For the text-containing cell, return its midpoint in (x, y) coordinate format. 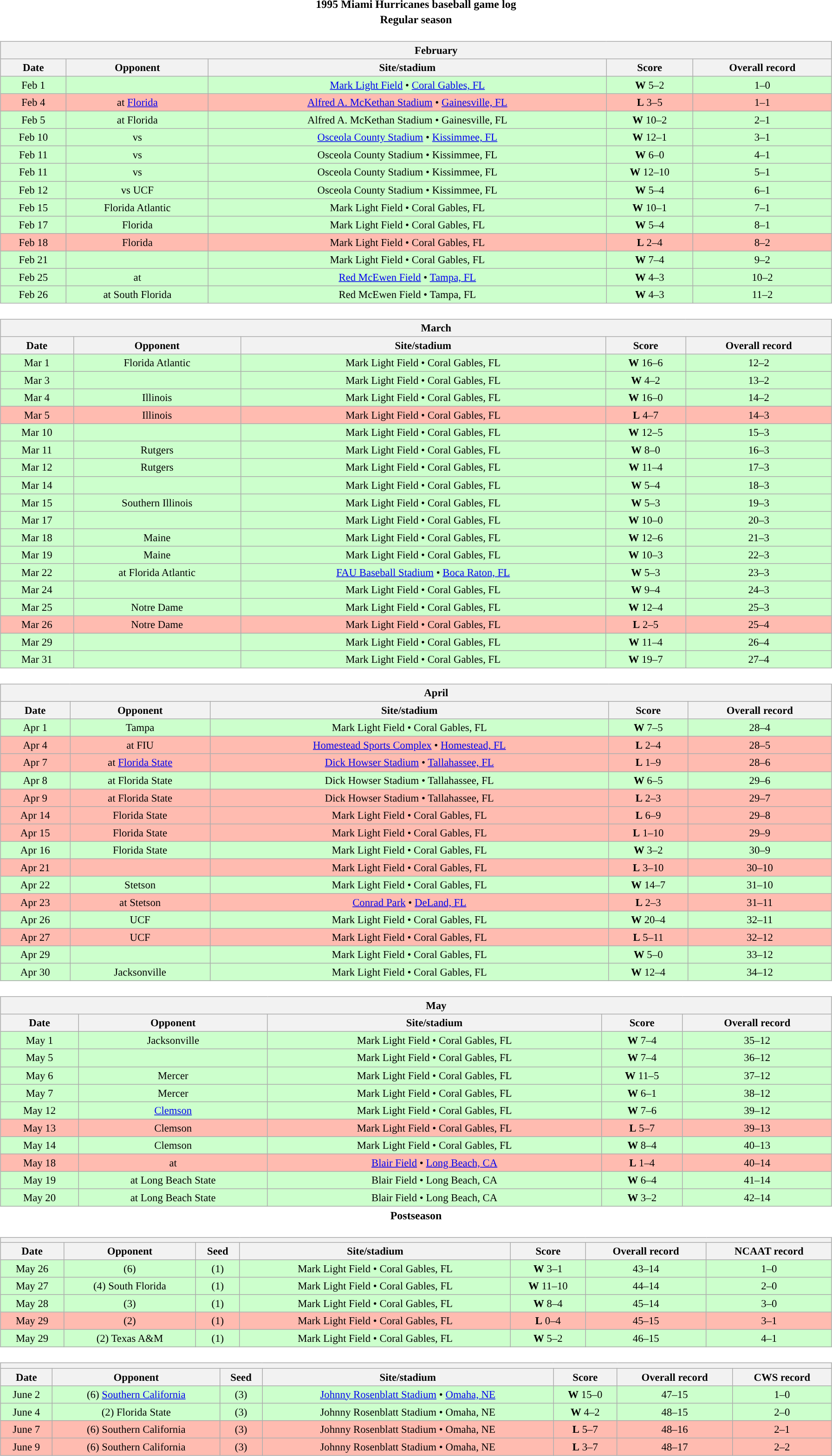
Feb 18 (33, 242)
14–2 (759, 398)
3–0 (769, 1304)
29–8 (760, 815)
W 10–3 (645, 555)
24–3 (759, 590)
19–3 (759, 503)
(2) Texas A&M (130, 1339)
W 5–0 (648, 955)
17–3 (759, 467)
Mar 19 (37, 555)
32–12 (760, 937)
W 10–2 (650, 120)
15–3 (759, 433)
18–3 (759, 485)
Apr 27 (35, 937)
5–1 (762, 172)
32–11 (760, 920)
Mar 1 (37, 363)
W 7–6 (642, 1110)
Apr 22 (35, 885)
W 10–0 (645, 520)
Feb 4 (33, 103)
Apr 16 (35, 850)
W 6–0 (650, 155)
34–12 (760, 972)
W 12–1 (650, 137)
Apr 14 (35, 815)
W 6–4 (642, 1180)
41–14 (757, 1180)
38–12 (757, 1093)
W 19–7 (645, 660)
37–12 (757, 1075)
Mar 10 (37, 433)
Feb 10 (33, 137)
Apr 15 (35, 833)
May 26 (32, 1268)
7–1 (762, 207)
February (416, 50)
L 3–10 (648, 867)
Apr 1 (35, 728)
20–3 (759, 520)
W 12–6 (645, 537)
W 12–10 (650, 172)
at South Florida (137, 295)
Southern Illinois (157, 503)
L 5–11 (648, 937)
June 2 (26, 1394)
W 10–1 (650, 207)
8–2 (762, 242)
48–17 (675, 1447)
Feb 15 (33, 207)
W 11–10 (548, 1286)
(4) South Florida (130, 1286)
W 14–7 (648, 885)
31–11 (760, 902)
W 16–6 (645, 363)
Tampa (140, 728)
W 9–4 (645, 590)
May 19 (40, 1180)
W 12–5 (645, 433)
Mar 11 (37, 450)
Mar 12 (37, 467)
11–2 (762, 295)
L 0–4 (548, 1321)
30–10 (760, 867)
May 7 (40, 1093)
13–2 (759, 380)
36–12 (757, 1058)
28–4 (760, 728)
April (416, 693)
Feb 1 (33, 85)
at Florida Atlantic (157, 572)
May 6 (40, 1075)
FAU Baseball Stadium • Boca Raton, FL (423, 572)
40–13 (757, 1145)
29–9 (760, 833)
43–14 (646, 1268)
21–3 (759, 537)
27–4 (759, 660)
L 3–5 (650, 103)
22–3 (759, 555)
Mar 25 (37, 607)
(6) (130, 1268)
8–1 (762, 225)
May (416, 1006)
39–12 (757, 1110)
L 2–5 (645, 625)
Mar 29 (37, 642)
June 7 (26, 1429)
W 11–5 (642, 1075)
May 12 (40, 1110)
26–4 (759, 642)
16–3 (759, 450)
Apr 21 (35, 867)
Stetson (140, 885)
L 1–4 (642, 1163)
29–6 (760, 780)
May 1 (40, 1041)
42–14 (757, 1197)
Apr 8 (35, 780)
May 14 (40, 1145)
Feb 25 (33, 277)
45–14 (646, 1304)
March (416, 328)
Mar 22 (37, 572)
W 7–5 (648, 728)
Feb 26 (33, 295)
W 6–5 (648, 780)
L 1–9 (648, 763)
W 3–1 (548, 1268)
9–2 (762, 259)
28–5 (760, 745)
10–2 (762, 277)
at Stetson (140, 902)
CWS record (782, 1377)
June 9 (26, 1447)
48–16 (675, 1429)
23–3 (759, 572)
L 1–10 (648, 833)
Feb 17 (33, 225)
May 13 (40, 1128)
Apr 30 (35, 972)
47–15 (675, 1394)
Mar 15 (37, 503)
25–4 (759, 625)
Mar 17 (37, 520)
Apr 29 (35, 955)
Mar 26 (37, 625)
NCAAT record (769, 1251)
Feb 21 (33, 259)
vs UCF (137, 190)
W 6–1 (642, 1093)
39–13 (757, 1128)
Apr 26 (35, 920)
Mar 18 (37, 537)
W 8–0 (645, 450)
Mar 14 (37, 485)
33–12 (760, 955)
May 5 (40, 1058)
44–14 (646, 1286)
29–7 (760, 798)
May 27 (32, 1286)
Apr 4 (35, 745)
Mar 3 (37, 380)
Mar 5 (37, 415)
40–14 (757, 1163)
May 18 (40, 1163)
14–3 (759, 415)
(2) Florida State (136, 1412)
Homestead Sports Complex • Homestead, FL (409, 745)
12–2 (759, 363)
Conrad Park • DeLand, FL (409, 902)
1–1 (762, 103)
L 6–9 (648, 815)
June 4 (26, 1412)
28–6 (760, 763)
2–2 (782, 1447)
Mar 31 (37, 660)
45–15 (646, 1321)
W 15–0 (585, 1394)
W 20–4 (648, 920)
35–12 (757, 1041)
Apr 23 (35, 902)
Apr 9 (35, 798)
L 3–7 (585, 1447)
30–9 (760, 850)
May 28 (32, 1304)
48–15 (675, 1412)
31–10 (760, 885)
W 16–0 (645, 398)
6–1 (762, 190)
May 20 (40, 1197)
Mar 24 (37, 590)
46–15 (646, 1339)
Feb 5 (33, 120)
Feb 12 (33, 190)
L 4–7 (645, 415)
Mar 4 (37, 398)
25–3 (759, 607)
Apr 7 (35, 763)
at FIU (140, 745)
(2) (130, 1321)
